Output the [X, Y] coordinate of the center of the cell containing the given text.  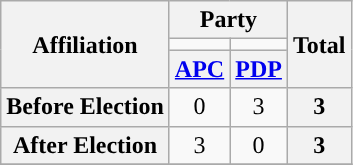
Affiliation [86, 44]
APC [199, 69]
After Election [86, 145]
Total [319, 44]
Party [228, 20]
PDP [259, 69]
Before Election [86, 107]
